Provide the [X, Y] coordinate of the cell's center where the given text is located.  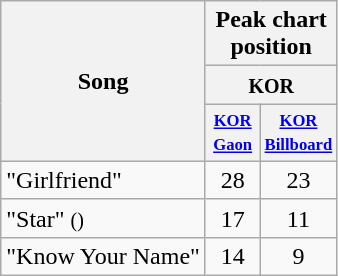
"Know Your Name" [104, 256]
KOR [271, 85]
Song [104, 82]
KORGaon [232, 132]
28 [232, 180]
9 [298, 256]
17 [232, 218]
14 [232, 256]
23 [298, 180]
"Star" () [104, 218]
Peak chart position [271, 34]
"Girlfriend" [104, 180]
11 [298, 218]
KORBillboard [298, 132]
